Detect which cell encompasses the target text, then output its (X, Y) center coordinate. 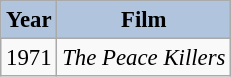
Year (29, 20)
1971 (29, 58)
Film (144, 20)
The Peace Killers (144, 58)
